Find where the given text appears and provide that cell's center as (X, Y) coordinate. 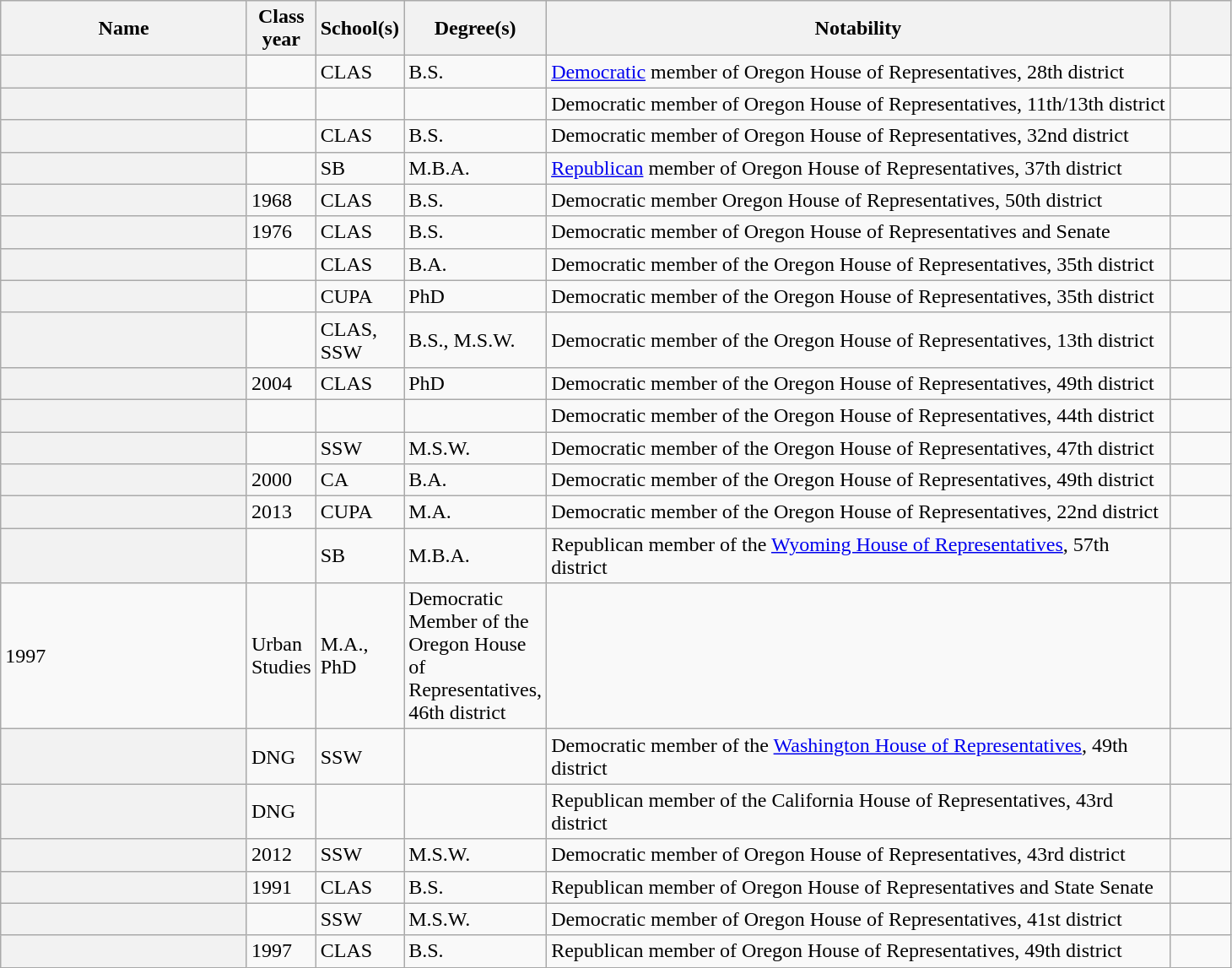
B.S., M.S.W. (476, 339)
Democratic member of Oregon House of Representatives, 41st district (859, 919)
1968 (281, 200)
Democratic member of Oregon House of Representatives, 43rd district (859, 855)
Democratic member of Oregon House of Representatives, 28th district (859, 72)
M.A., PhD (359, 657)
Urban Studies (281, 657)
2013 (281, 512)
School(s) (359, 29)
2000 (281, 480)
Democratic member of Oregon House of Representatives and Senate (859, 232)
Class year (281, 29)
Republican member of Oregon House of Representatives, 37th district (859, 168)
Democratic member of the Oregon House of Representatives, 47th district (859, 448)
Republican member of the California House of Representatives, 43rd district (859, 812)
CLAS, SSW (359, 339)
Democratic Member of the Oregon House of Representatives, 46th district (476, 657)
Name (124, 29)
Republican member of Oregon House of Representatives, 49th district (859, 951)
Republican member of Oregon House of Representatives and State Senate (859, 887)
1991 (281, 887)
Democratic member Oregon House of Representatives, 50th district (859, 200)
M.A. (476, 512)
Republican member of the Wyoming House of Representatives, 57th district (859, 555)
Notability (859, 29)
Democratic member of the Oregon House of Representatives, 13th district (859, 339)
Democratic member of Oregon House of Representatives, 32nd district (859, 136)
2012 (281, 855)
Degree(s) (476, 29)
Democratic member of Oregon House of Representatives, 11th/13th district (859, 104)
Democratic member of the Oregon House of Representatives, 22nd district (859, 512)
CA (359, 480)
Democratic member of the Washington House of Representatives, 49th district (859, 756)
1976 (281, 232)
Democratic member of the Oregon House of Representatives, 44th district (859, 415)
2004 (281, 383)
